Pinpoint the cell where the given text exists, returning its [X, Y] midpoint coordinate. 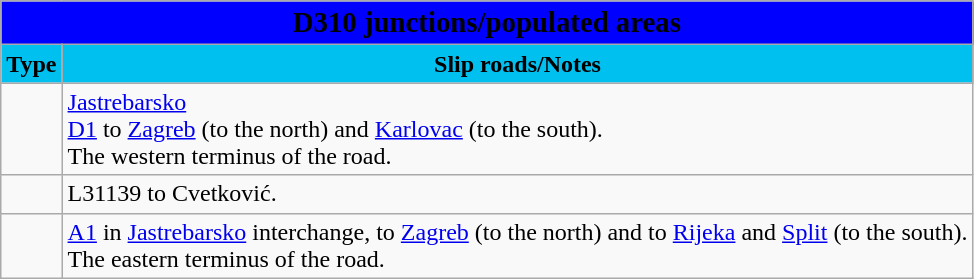
A1 in Jastrebarsko interchange, to Zagreb (to the north) and to Rijeka and Split (to the south).The eastern terminus of the road. [518, 246]
D310 junctions/populated areas [487, 23]
L31139 to Cvetković. [518, 194]
Type [32, 64]
Slip roads/Notes [518, 64]
Jastrebarsko D1 to Zagreb (to the north) and Karlovac (to the south).The western terminus of the road. [518, 129]
